Extract the (x, y) coordinate from the center of the cell holding the provided text.  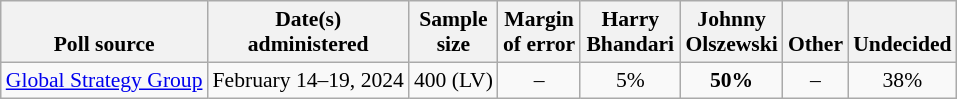
February 14–19, 2024 (308, 80)
5% (630, 80)
38% (902, 80)
JohnnyOlszewski (731, 32)
Date(s)administered (308, 32)
Samplesize (454, 32)
Marginof error (539, 32)
Poll source (104, 32)
400 (LV) (454, 80)
50% (731, 80)
Global Strategy Group (104, 80)
HarryBhandari (630, 32)
Other (816, 32)
Undecided (902, 32)
